Detect which cell encompasses the target text, then output its (X, Y) center coordinate. 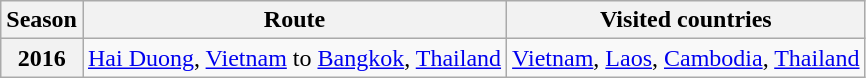
2016 (42, 58)
Route (294, 20)
Visited countries (686, 20)
Hai Duong, Vietnam to Bangkok, Thailand (294, 58)
Vietnam, Laos, Cambodia, Thailand (686, 58)
Season (42, 20)
